Detect which cell encompasses the target text, then output its [X, Y] center coordinate. 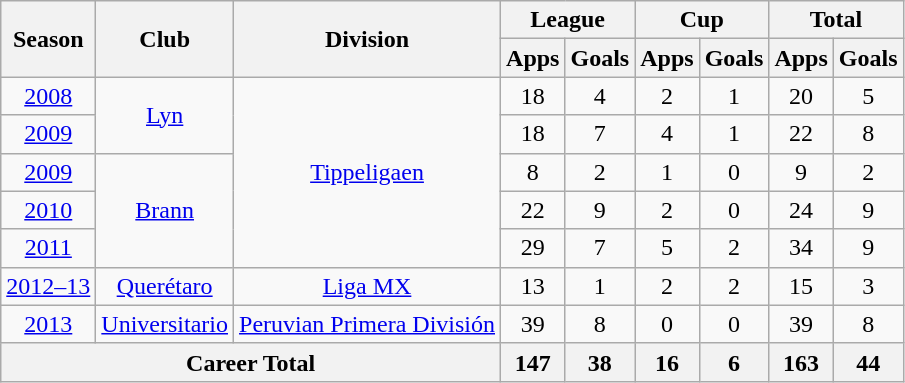
2012–13 [48, 286]
2008 [48, 96]
2011 [48, 248]
League [568, 20]
Querétaro [165, 286]
Brann [165, 210]
29 [533, 248]
Season [48, 39]
163 [801, 362]
24 [801, 210]
13 [533, 286]
Universitario [165, 324]
34 [801, 248]
Career Total [251, 362]
Liga MX [368, 286]
Club [165, 39]
16 [667, 362]
147 [533, 362]
38 [600, 362]
Cup [702, 20]
2013 [48, 324]
Lyn [165, 115]
Peruvian Primera División [368, 324]
Tippeligaen [368, 172]
15 [801, 286]
3 [868, 286]
Total [836, 20]
Division [368, 39]
20 [801, 96]
2010 [48, 210]
44 [868, 362]
6 [734, 362]
